Return (x, y) of the center of cell containing provided text 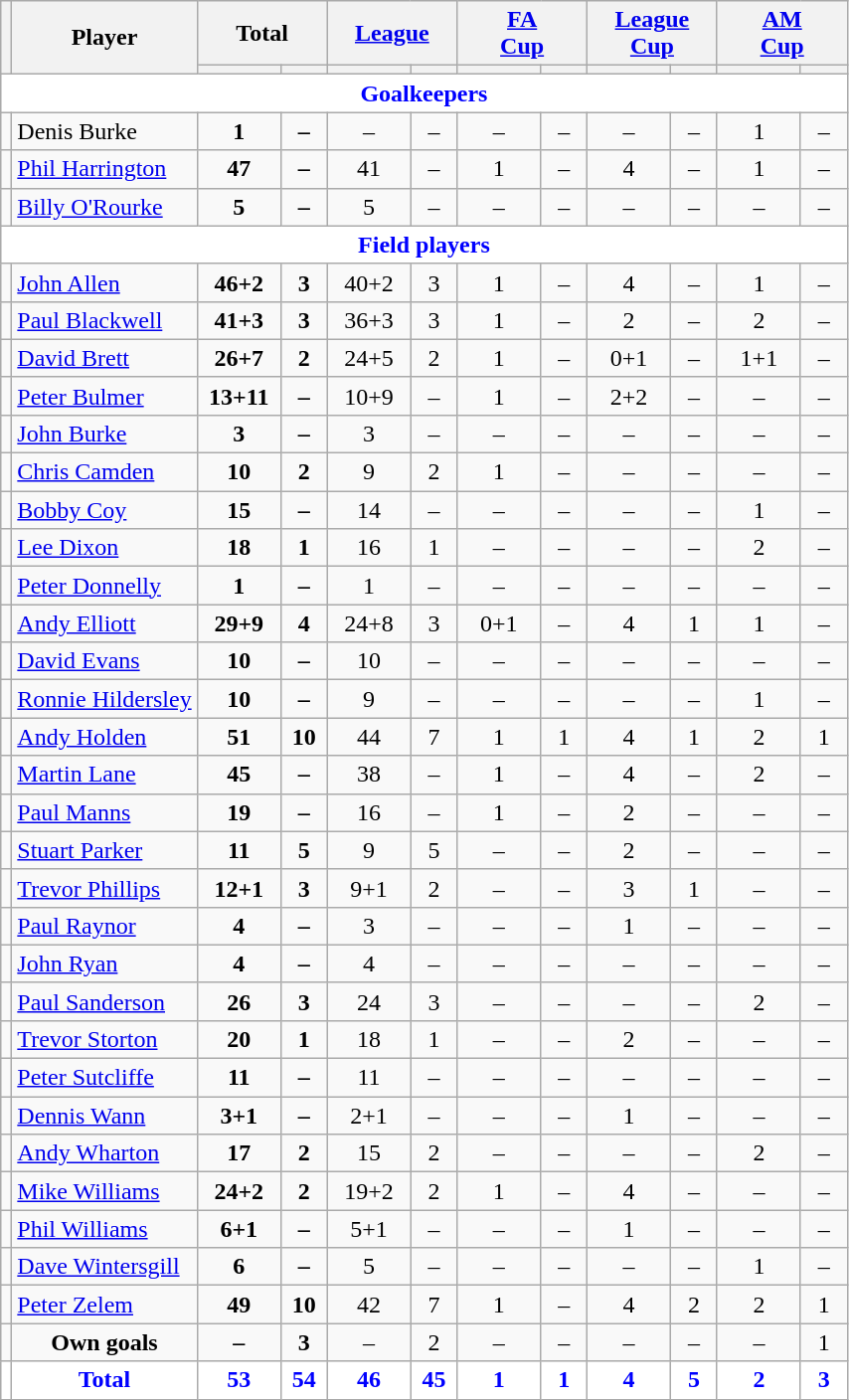
Andy Wharton (104, 1153)
26 (239, 1001)
54 (304, 1380)
Peter Sutcliffe (104, 1078)
10+9 (369, 396)
38 (369, 775)
1+1 (759, 358)
24 (369, 1001)
Peter Zelem (104, 1305)
Paul Raynor (104, 926)
Trevor Phillips (104, 888)
Paul Manns (104, 812)
24+5 (369, 358)
36+3 (369, 320)
6 (239, 1267)
Own goals (104, 1342)
12+1 (239, 888)
Mike Williams (104, 1191)
Chris Camden (104, 472)
29+9 (239, 623)
John Burke (104, 435)
41 (369, 169)
19+2 (369, 1191)
2+1 (369, 1116)
Goalkeepers (424, 93)
24+8 (369, 623)
David Evans (104, 661)
6+1 (239, 1229)
49 (239, 1305)
Player (104, 38)
14 (369, 510)
Phil Williams (104, 1229)
42 (369, 1305)
Paul Sanderson (104, 1001)
19 (239, 812)
LeagueCup (652, 34)
46+2 (239, 282)
40+2 (369, 282)
13+11 (239, 396)
Martin Lane (104, 775)
20 (239, 1040)
David Brett (104, 358)
Andy Holden (104, 737)
John Ryan (104, 963)
2+2 (629, 396)
46 (369, 1380)
Field players (424, 245)
Stuart Parker (104, 850)
24+2 (239, 1191)
FACup (523, 34)
Paul Blackwell (104, 320)
Bobby Coy (104, 510)
53 (239, 1380)
9+1 (369, 888)
Peter Donnelly (104, 586)
51 (239, 737)
Lee Dixon (104, 548)
3+1 (239, 1116)
AMCup (781, 34)
41+3 (239, 320)
44 (369, 737)
26+7 (239, 358)
Dennis Wann (104, 1116)
Denis Burke (104, 131)
5+1 (369, 1229)
Ronnie Hildersley (104, 699)
47 (239, 169)
Dave Wintersgill (104, 1267)
Trevor Storton (104, 1040)
Billy O'Rourke (104, 207)
Andy Elliott (104, 623)
League (392, 34)
Peter Bulmer (104, 396)
17 (239, 1153)
John Allen (104, 282)
Phil Harrington (104, 169)
